Return [x, y] of the center of cell containing provided text 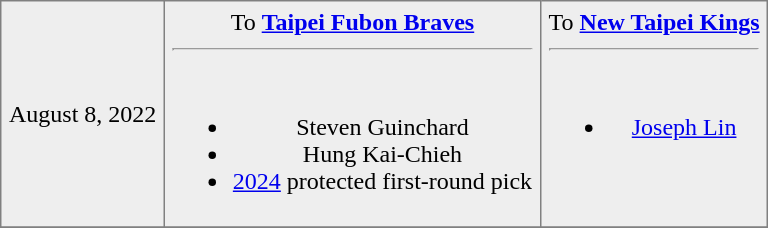
To Taipei Fubon BravesSteven GuinchardHung Kai-Chieh2024 protected first-round pick [353, 114]
August 8, 2022 [83, 114]
To New Taipei KingsJoseph Lin [654, 114]
